Extract the (X, Y) coordinate from the center of the cell holding the provided text.  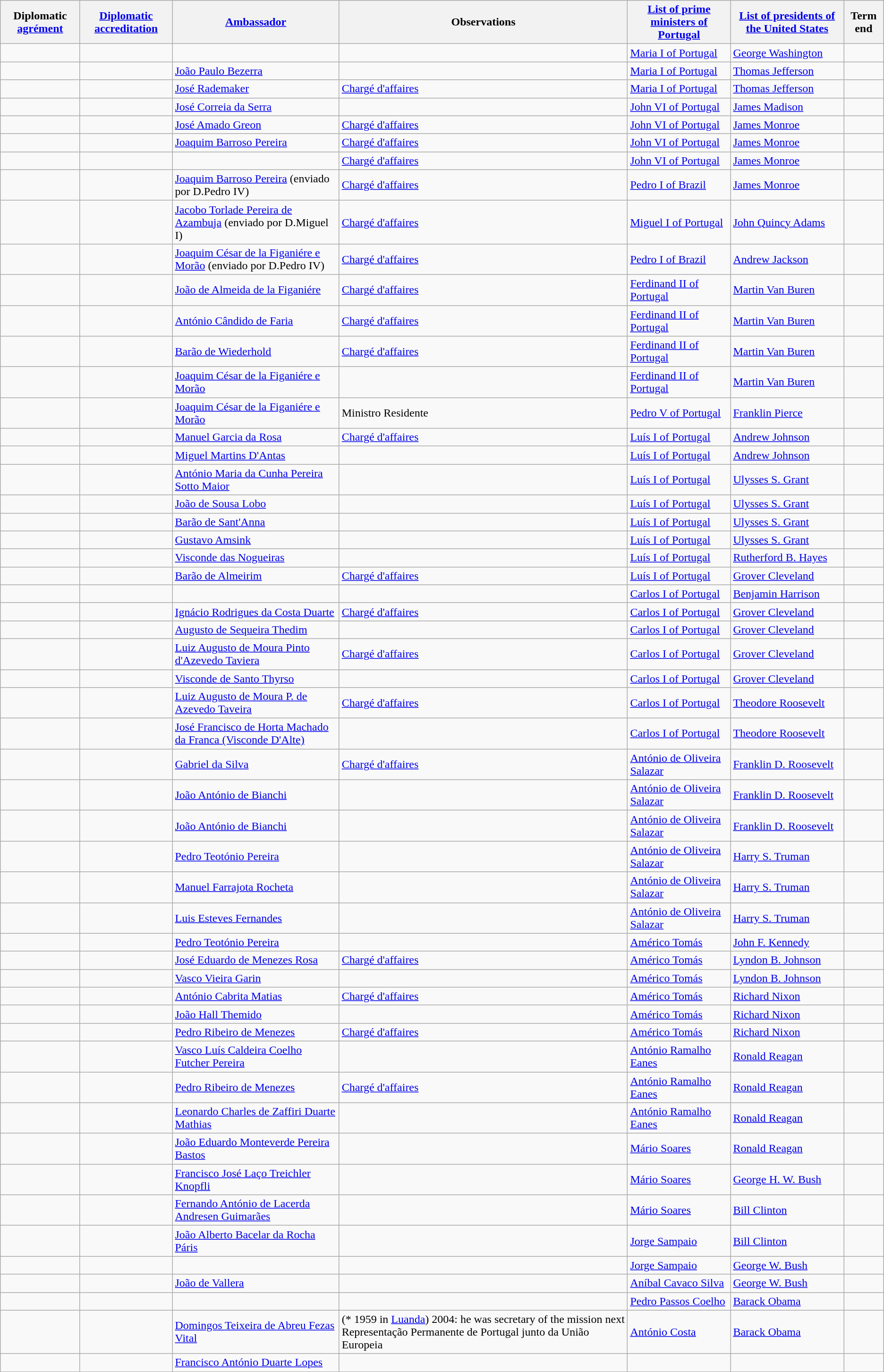
José Rademaker (256, 89)
John F. Kennedy (787, 942)
João Alberto Bacelar da Rocha Páris (256, 1241)
Vasco Vieira Garin (256, 978)
Term end (864, 22)
Vasco Luís Caldeira Coelho Futcher Pereira (256, 1056)
Francisco José Laço Treichler Knopfli (256, 1180)
Ambassador (256, 22)
Joaquim Barroso Pereira (256, 143)
João Paulo Bezerra (256, 71)
Barão de Sant'Anna (256, 522)
António Maria da Cunha Pereira Sotto Maior (256, 480)
Domingos Teixeira de Abreu Fezas Vital (256, 1332)
Pedro V of Portugal (679, 413)
(* 1959 in Luanda) 2004: he was secretary of the mission next Representação Permanente de Portugal junto da União Europeia (484, 1332)
Benjamin Harrison (787, 594)
Diplomatic agrément (40, 22)
Luis Esteves Fernandes (256, 918)
John Quincy Adams (787, 222)
Joaquim César de la Figaniére e Morão (enviado por D.Pedro IV) (256, 259)
Luiz Augusto de Moura P. de Azevedo Taveira (256, 703)
Observations (484, 22)
Miguel Martins D'Antas (256, 455)
Fernando António de Lacerda Andresen Guimarães (256, 1210)
James Madison (787, 107)
Barão de Wiederhold (256, 351)
João de Sousa Lobo (256, 504)
Augusto de Sequeira Thedim (256, 630)
António Costa (679, 1332)
Manuel Farrajota Rocheta (256, 887)
José Correia da Serra (256, 107)
List of presidents of the United States (787, 22)
George Washington (787, 53)
José Francisco de Horta Machado da Franca (Visconde D'Alte) (256, 734)
Gustavo Amsink (256, 540)
João de Vallera (256, 1283)
Ministro Residente (484, 413)
João Hall Themido (256, 1014)
Barão de Almeirim (256, 576)
Leonardo Charles de Zaffiri Duarte Mathias (256, 1118)
Andrew Jackson (787, 259)
Visconde de Santo Thyrso (256, 679)
Francisco António Duarte Lopes (256, 1363)
Diplomatic accreditation (126, 22)
Franklin Pierce (787, 413)
António Cabrita Matias (256, 996)
Manuel Garcia da Rosa (256, 437)
List of prime ministers of Portugal (679, 22)
Gabriel da Silva (256, 764)
Ignácio Rodrigues da Costa Duarte (256, 612)
Jacobo Torlade Pereira de Azambuja (enviado por D.Miguel I) (256, 222)
Luiz Augusto de Moura Pinto d'Azevedo Taviera (256, 654)
João Eduardo Monteverde Pereira Bastos (256, 1149)
Joaquim Barroso Pereira (enviado por D.Pedro IV) (256, 185)
George H. W. Bush (787, 1180)
Rutherford B. Hayes (787, 558)
António Cândido de Faria (256, 320)
João de Almeida de la Figaniére (256, 290)
Pedro Passos Coelho (679, 1301)
José Eduardo de Menezes Rosa (256, 960)
Aníbal Cavaco Silva (679, 1283)
Visconde das Nogueiras (256, 558)
José Amado Greon (256, 125)
Miguel I of Portugal (679, 222)
